Locate the cell with the specified text and output its [x, y] center coordinate. 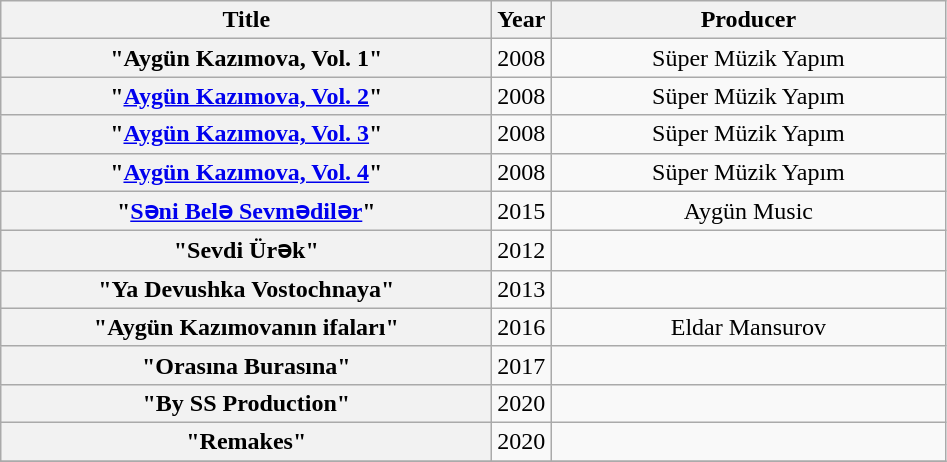
"Ya Devushka Vostochnaya" [246, 289]
Aygün Music [748, 211]
Producer [748, 20]
2012 [522, 251]
"Aygün Kazımova, Vol. 1" [246, 58]
2013 [522, 289]
"Aygün Kazımova, Vol. 3" [246, 134]
"Sevdi Ürək" [246, 251]
Eldar Mansurov [748, 327]
"Orasına Burasına" [246, 365]
2017 [522, 365]
"Aygün Kazımovanın ifaları" [246, 327]
"Aygün Kazımova, Vol. 4" [246, 172]
Title [246, 20]
"Aygün Kazımova, Vol. 2" [246, 96]
Year [522, 20]
2015 [522, 211]
2016 [522, 327]
"Remakes" [246, 441]
"By SS Production" [246, 403]
"Səni Belə Sevmədilər" [246, 211]
